From the cell containing the given text, extract its center point as [X, Y] coordinate. 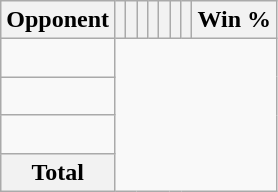
Win % [234, 20]
Total [58, 172]
Opponent [58, 20]
